Find where the given text appears and provide that cell's center as (X, Y) coordinate. 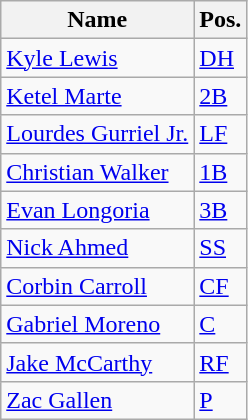
Evan Longoria (98, 210)
Jake McCarthy (98, 362)
Corbin Carroll (98, 286)
P (220, 400)
SS (220, 248)
3B (220, 210)
DH (220, 58)
Name (98, 20)
Zac Gallen (98, 400)
CF (220, 286)
2B (220, 96)
Christian Walker (98, 172)
1B (220, 172)
Lourdes Gurriel Jr. (98, 134)
C (220, 324)
Pos. (220, 20)
Ketel Marte (98, 96)
Nick Ahmed (98, 248)
RF (220, 362)
Kyle Lewis (98, 58)
Gabriel Moreno (98, 324)
LF (220, 134)
